Detect which cell encompasses the target text, then output its (x, y) center coordinate. 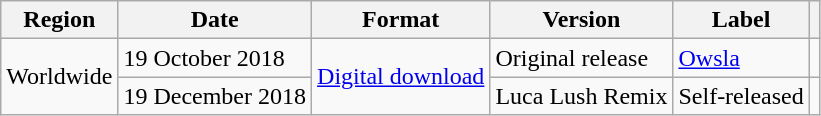
19 October 2018 (215, 58)
Luca Lush Remix (582, 96)
Self-released (741, 96)
Label (741, 20)
Digital download (401, 77)
Owsla (741, 58)
Worldwide (60, 77)
Format (401, 20)
Region (60, 20)
Date (215, 20)
19 December 2018 (215, 96)
Version (582, 20)
Original release (582, 58)
